From the cell containing the given text, extract its center point as [X, Y] coordinate. 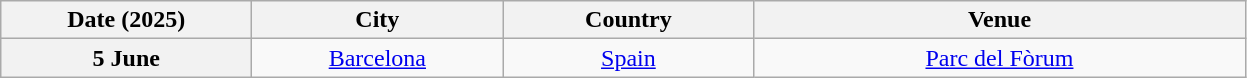
Parc del Fòrum [1000, 58]
5 June [126, 58]
Venue [1000, 20]
Date (2025) [126, 20]
City [378, 20]
Spain [628, 58]
Country [628, 20]
Barcelona [378, 58]
